Scan for the cell matching the given text and deliver its (X, Y) coordinate at center. 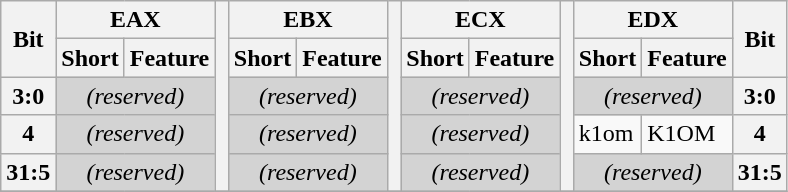
EAX (136, 20)
ECX (480, 20)
EDX (652, 20)
K1OM (688, 134)
k1om (607, 134)
EBX (308, 20)
